Determine the [X, Y] coordinate at the center of the cell enclosing the given text.  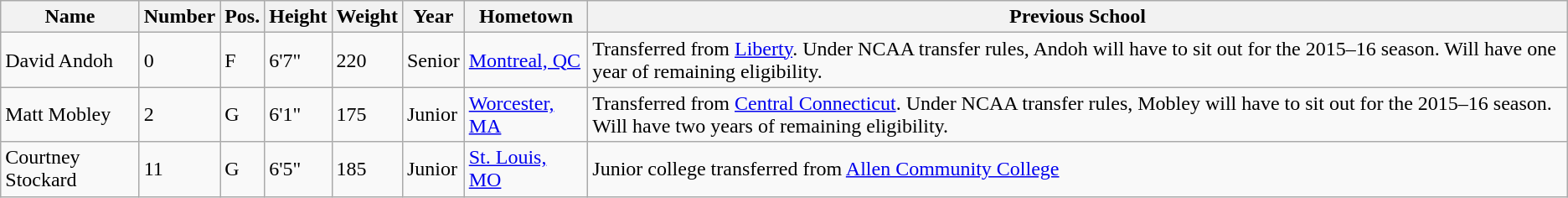
Junior college transferred from Allen Community College [1077, 169]
Name [70, 17]
175 [367, 114]
Worcester, MA [526, 114]
Senior [433, 60]
F [243, 60]
Weight [367, 17]
Courtney Stockard [70, 169]
6'7" [298, 60]
Transferred from Liberty. Under NCAA transfer rules, Andoh will have to sit out for the 2015–16 season. Will have one year of remaining eligibility. [1077, 60]
David Andoh [70, 60]
Previous School [1077, 17]
Number [179, 17]
0 [179, 60]
6'1" [298, 114]
St. Louis, MO [526, 169]
2 [179, 114]
Height [298, 17]
6'5" [298, 169]
Pos. [243, 17]
220 [367, 60]
Montreal, QC [526, 60]
185 [367, 169]
Year [433, 17]
11 [179, 169]
Hometown [526, 17]
Matt Mobley [70, 114]
